From the cell containing the given text, extract its center point as (X, Y) coordinate. 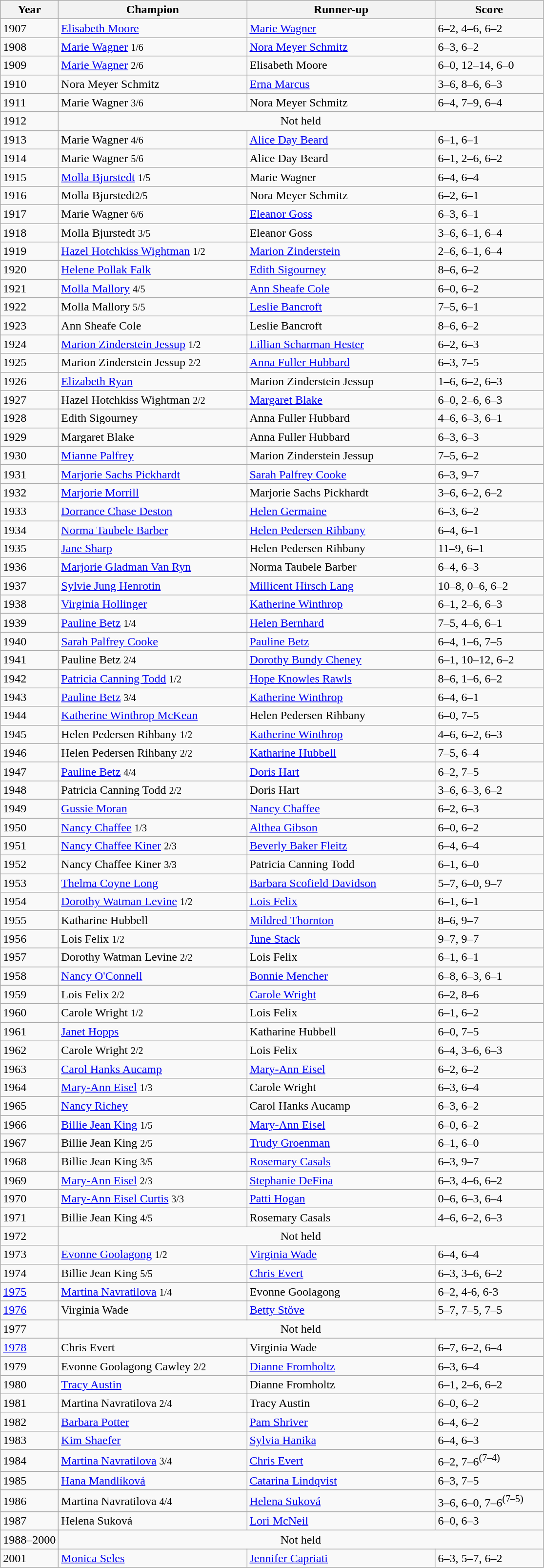
1949 (29, 808)
1961 (29, 1032)
Marie Wagner 6/6 (153, 214)
6–2, 7–5 (489, 771)
1964 (29, 1087)
Katherine Winthrop McKean (153, 716)
1919 (29, 251)
Barbara Potter (153, 1422)
6–1, 10–12, 6–2 (489, 660)
Lillian Scharman Hester (341, 344)
1965 (29, 1106)
Nancy Chaffee 1/3 (153, 827)
Nancy Chaffee Kiner 3/3 (153, 865)
9–7, 9–7 (489, 939)
8–6, 9–7 (489, 920)
1921 (29, 289)
Lois Felix 1/2 (153, 939)
Hazel Hotchkiss Wightman 2/2 (153, 400)
1970 (29, 1199)
1925 (29, 363)
1966 (29, 1124)
6–2, 7–6(7–4) (489, 1461)
1912 (29, 121)
Runner-up (341, 10)
6–2, 8–6 (489, 994)
0–6, 6–3, 6–4 (489, 1199)
Martina Navratilova 3/4 (153, 1461)
7–5, 6–2 (489, 455)
1967 (29, 1143)
Mildred Thornton (341, 920)
Hazel Hotchkiss Wightman 1/2 (153, 251)
Pauline Betz 3/4 (153, 697)
1932 (29, 493)
6–1, 6–2 (489, 1013)
1983 (29, 1441)
1927 (29, 400)
6–4, 7–9, 6–4 (489, 103)
6–3, 3–6, 6–2 (489, 1273)
1926 (29, 381)
1933 (29, 511)
1941 (29, 660)
1929 (29, 437)
1984 (29, 1461)
6–2, 4–6, 6–2 (489, 28)
Nancy O'Connell (153, 976)
Molla Mallory 5/5 (153, 307)
5–7, 6–0, 9–7 (489, 883)
Carole Wright 2/2 (153, 1050)
Carole Wright 1/2 (153, 1013)
Helen Germaine (341, 511)
1945 (29, 734)
1931 (29, 474)
1936 (29, 567)
6–7, 6–2, 6–4 (489, 1347)
1976 (29, 1310)
1957 (29, 957)
1975 (29, 1292)
1917 (29, 214)
Patricia Canning Todd (341, 865)
Kim Shaefer (153, 1441)
6–3, 6–1 (489, 214)
1985 (29, 1481)
Martina Navratilova 4/4 (153, 1501)
1909 (29, 65)
2–6, 6–1, 6–4 (489, 251)
1911 (29, 103)
1982 (29, 1422)
3–6, 6–3, 6–2 (489, 790)
Patti Hogan (341, 1199)
1959 (29, 994)
Pauline Betz (341, 641)
Mianne Palfrey (153, 455)
Score (489, 10)
Helene Pollak Falk (153, 270)
7–5, 6–1 (489, 307)
6–0, 6–3 (489, 1521)
7–5, 4–6, 6–1 (489, 623)
1940 (29, 641)
Billie Jean King 1/5 (153, 1124)
1987 (29, 1521)
Marion Zinderstein Jessup 2/2 (153, 363)
Marie Wagner 4/6 (153, 140)
6–3, 5–7, 6–2 (489, 1558)
1939 (29, 623)
1924 (29, 344)
1907 (29, 28)
6–4, 3–6, 6–3 (489, 1050)
1972 (29, 1236)
Millicent Hirsch Lang (341, 586)
Betty Stöve (341, 1310)
1974 (29, 1273)
1952 (29, 865)
1953 (29, 883)
Nancy Richey (153, 1106)
1910 (29, 84)
8–6, 1–6, 6–2 (489, 679)
Barbara Scofield Davidson (341, 883)
Thelma Coyne Long (153, 883)
1962 (29, 1050)
Martina Navratilova 1/4 (153, 1292)
Billie Jean King 5/5 (153, 1273)
1935 (29, 549)
1922 (29, 307)
6–3, 6–3 (489, 437)
1988–2000 (29, 1540)
June Stack (341, 939)
Year (29, 10)
1938 (29, 604)
Nancy Chaffee (341, 808)
Bonnie Mencher (341, 976)
Monica Seles (153, 1558)
11–9, 6–1 (489, 549)
Billie Jean King 4/5 (153, 1217)
10–8, 0–6, 6–2 (489, 586)
Hana Mandlíková (153, 1481)
3–6, 6–0, 7–6(7–5) (489, 1501)
1969 (29, 1180)
1946 (29, 753)
Mary-Ann Eisel Curtis 3/3 (153, 1199)
1980 (29, 1384)
Trudy Groenman (341, 1143)
1937 (29, 586)
1986 (29, 1501)
3–6, 6–1, 6–4 (489, 233)
1960 (29, 1013)
6–8, 6–3, 6–1 (489, 976)
6–3, 4–6, 6–2 (489, 1180)
Molla Bjurstedt 1/5 (153, 177)
Helen Pedersen Rihbany 2/2 (153, 753)
6–1, 2–6, 6–3 (489, 604)
Sylvia Hanika (341, 1441)
1955 (29, 920)
1928 (29, 418)
1920 (29, 270)
Champion (153, 10)
1908 (29, 47)
7–5, 6–4 (489, 753)
Patricia Canning Todd 1/2 (153, 679)
Dorrance Chase Deston (153, 511)
Marjorie Gladman Van Ryn (153, 567)
Evonne Goolagong (341, 1292)
1915 (29, 177)
Molla Bjurstedt 3/5 (153, 233)
1956 (29, 939)
Patricia Canning Todd 2/2 (153, 790)
Marie Wagner 2/6 (153, 65)
6–2, 6–1 (489, 195)
Marie Wagner 3/6 (153, 103)
Jane Sharp (153, 549)
Dorothy Watman Levine 1/2 (153, 902)
1930 (29, 455)
Billie Jean King 3/5 (153, 1162)
1971 (29, 1217)
3–6, 6–2, 6–2 (489, 493)
1934 (29, 530)
Pauline Betz 4/4 (153, 771)
1–6, 6–2, 6–3 (489, 381)
1948 (29, 790)
Nancy Chaffee Kiner 2/3 (153, 846)
Molla Bjurstedt2/5 (153, 195)
4–6, 6–3, 6–1 (489, 418)
Dorothy Bundy Cheney (341, 660)
Helen Pedersen Rihbany 1/2 (153, 734)
Martina Navratilova 2/4 (153, 1403)
6–4, 1–6, 7–5 (489, 641)
Marie Wagner 5/6 (153, 158)
Marie Wagner 1/6 (153, 47)
Evonne Goolagong 1/2 (153, 1255)
Helen Bernhard (341, 623)
6–2, 6–2 (489, 1069)
1977 (29, 1329)
Evonne Goolagong Cawley 2/2 (153, 1366)
1973 (29, 1255)
Lois Felix 2/2 (153, 994)
Billie Jean King 2/5 (153, 1143)
1979 (29, 1366)
1918 (29, 233)
1954 (29, 902)
1958 (29, 976)
Beverly Baker Fleitz (341, 846)
Marion Zinderstein Jessup 1/2 (153, 344)
Mary-Ann Eisel 2/3 (153, 1180)
Stephanie DeFina (341, 1180)
6–0, 12–14, 6–0 (489, 65)
6–4, 6–2 (489, 1422)
Erna Marcus (341, 84)
6–0, 2–6, 6–3 (489, 400)
Althea Gibson (341, 827)
1947 (29, 771)
Pam Shriver (341, 1422)
Pauline Betz 2/4 (153, 660)
1913 (29, 140)
1981 (29, 1403)
1978 (29, 1347)
Elizabeth Ryan (153, 381)
5–7, 7–5, 7–5 (489, 1310)
3–6, 8–6, 6–3 (489, 84)
Molla Mallory 4/5 (153, 289)
1944 (29, 716)
Pauline Betz 1/4 (153, 623)
1942 (29, 679)
Sylvie Jung Henrotin (153, 586)
Gussie Moran (153, 808)
Marjorie Morrill (153, 493)
Janet Hopps (153, 1032)
Marion Zinderstein (341, 251)
6–2, 4-6, 6-3 (489, 1292)
1963 (29, 1069)
1943 (29, 697)
Dorothy Watman Levine 2/2 (153, 957)
1950 (29, 827)
1951 (29, 846)
2001 (29, 1558)
Jennifer Capriati (341, 1558)
1923 (29, 326)
Hope Knowles Rawls (341, 679)
1914 (29, 158)
Mary-Ann Eisel 1/3 (153, 1087)
1968 (29, 1162)
Lori McNeil (341, 1521)
Catarina Lindqvist (341, 1481)
1916 (29, 195)
Virginia Hollinger (153, 604)
